Extract the (x, y) coordinate from the center of the cell holding the provided text.  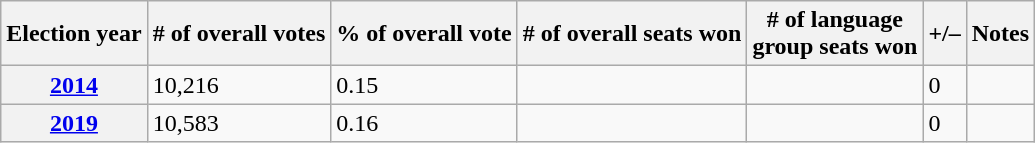
# of languagegroup seats won (835, 34)
+/– (944, 34)
0.15 (424, 85)
10,583 (239, 123)
Election year (74, 34)
# of overall votes (239, 34)
# of overall seats won (632, 34)
2019 (74, 123)
Notes (1000, 34)
% of overall vote (424, 34)
2014 (74, 85)
10,216 (239, 85)
0.16 (424, 123)
